Provide the (x, y) coordinate of the cell's center where the given text is located.  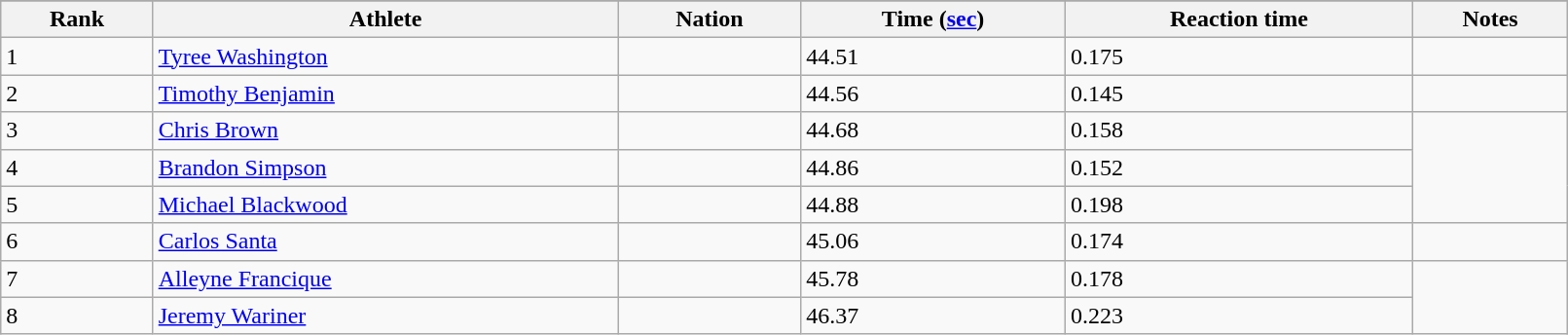
Carlos Santa (385, 242)
Rank (77, 19)
4 (77, 167)
8 (77, 316)
45.06 (933, 242)
6 (77, 242)
45.78 (933, 279)
Tyree Washington (385, 56)
Nation (709, 19)
Michael Blackwood (385, 205)
Notes (1490, 19)
Alleyne Francique (385, 279)
44.56 (933, 93)
2 (77, 93)
44.51 (933, 56)
0.175 (1240, 56)
44.88 (933, 205)
Athlete (385, 19)
0.152 (1240, 167)
Jeremy Wariner (385, 316)
Time (sec) (933, 19)
44.68 (933, 130)
0.198 (1240, 205)
0.174 (1240, 242)
0.158 (1240, 130)
Reaction time (1240, 19)
44.86 (933, 167)
Chris Brown (385, 130)
0.145 (1240, 93)
Brandon Simpson (385, 167)
0.178 (1240, 279)
0.223 (1240, 316)
5 (77, 205)
Timothy Benjamin (385, 93)
3 (77, 130)
7 (77, 279)
1 (77, 56)
46.37 (933, 316)
